Return (x, y) of the center of cell containing provided text 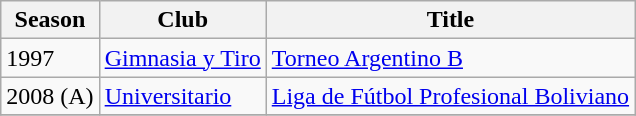
Gimnasia y Tiro (182, 58)
Liga de Fútbol Profesional Boliviano (450, 96)
2008 (A) (50, 96)
Title (450, 20)
Torneo Argentino B (450, 58)
1997 (50, 58)
Season (50, 20)
Club (182, 20)
Universitario (182, 96)
